Locate the cell with the specified text and output its [X, Y] center coordinate. 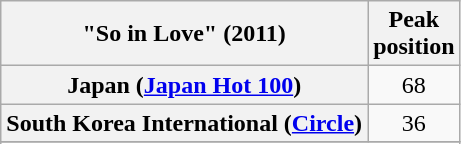
36 [414, 123]
South Korea International (Circle) [184, 123]
"So in Love" (2011) [184, 34]
68 [414, 85]
Japan (Japan Hot 100) [184, 85]
Peakposition [414, 34]
